Detect which cell encompasses the target text, then output its [x, y] center coordinate. 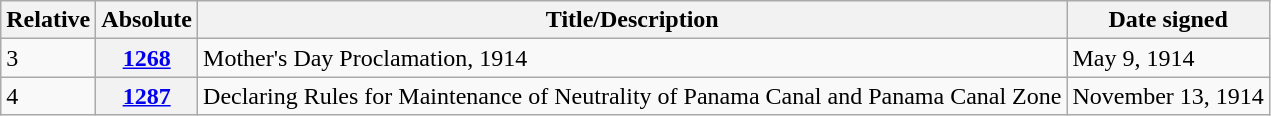
3 [48, 58]
Mother's Day Proclamation, 1914 [632, 58]
Date signed [1168, 20]
1287 [147, 96]
May 9, 1914 [1168, 58]
Absolute [147, 20]
November 13, 1914 [1168, 96]
Declaring Rules for Maintenance of Neutrality of Panama Canal and Panama Canal Zone [632, 96]
Relative [48, 20]
Title/Description [632, 20]
4 [48, 96]
1268 [147, 58]
